Identify which cell holds the provided text, then report its [x, y] central coordinate. 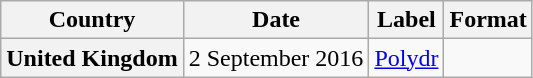
2 September 2016 [276, 58]
Country [92, 20]
Polydr [406, 58]
Format [488, 20]
Date [276, 20]
Label [406, 20]
United Kingdom [92, 58]
